Return the (x, y) coordinate for the center point of the cell that contains the specified text.  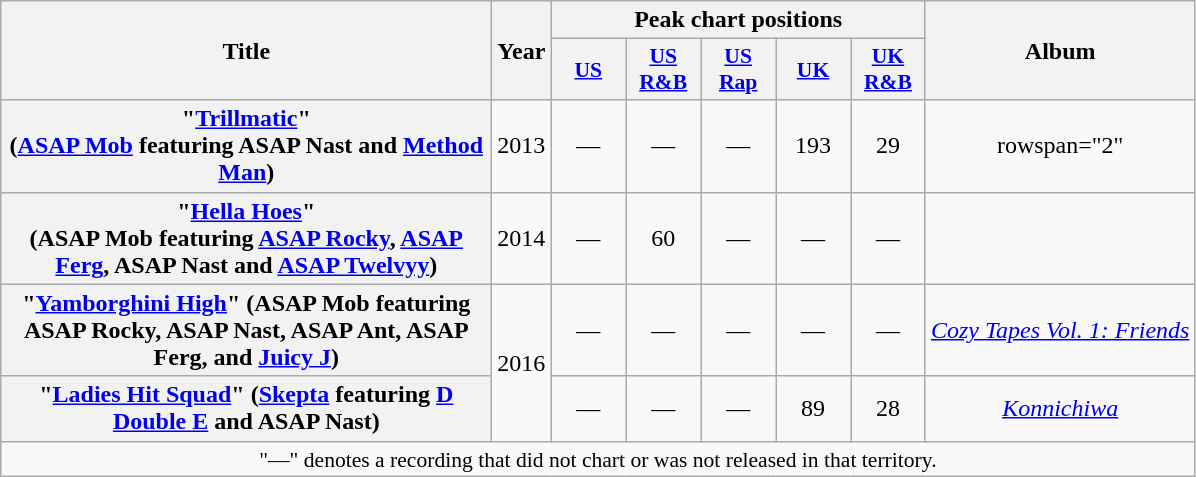
193 (814, 146)
2014 (522, 238)
Title (246, 50)
29 (888, 146)
89 (814, 408)
60 (664, 238)
2016 (522, 362)
"Yamborghini High" (ASAP Mob featuring ASAP Rocky, ASAP Nast, ASAP Ant, ASAP Ferg, and Juicy J) (246, 330)
US (588, 70)
Cozy Tapes Vol. 1: Friends (1060, 330)
UK (814, 70)
28 (888, 408)
"—" denotes a recording that did not chart or was not released in that territory. (598, 459)
"Trillmatic"(ASAP Mob featuring ASAP Nast and Method Man) (246, 146)
Album (1060, 50)
Konnichiwa (1060, 408)
"Hella Hoes"(ASAP Mob featuring ASAP Rocky, ASAP Ferg, ASAP Nast and ASAP Twelvyy) (246, 238)
2013 (522, 146)
"Ladies Hit Squad" (Skepta featuring D Double E and ASAP Nast) (246, 408)
rowspan="2" (1060, 146)
Year (522, 50)
Peak chart positions (738, 20)
UKR&B (888, 70)
USRap (738, 70)
USR&B (664, 70)
